Provide the [X, Y] coordinate of the cell's center where the given text is located.  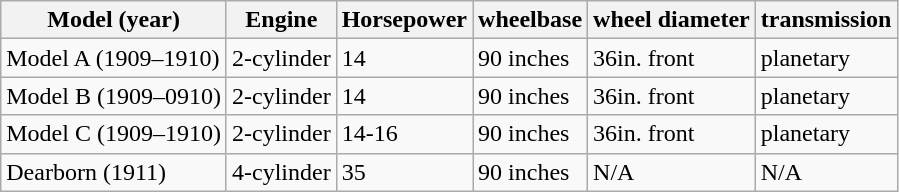
Horsepower [404, 20]
14-16 [404, 134]
wheelbase [530, 20]
Engine [281, 20]
wheel diameter [672, 20]
Model A (1909–1910) [114, 58]
Dearborn (1911) [114, 172]
Model (year) [114, 20]
4-cylinder [281, 172]
35 [404, 172]
Model B (1909–0910) [114, 96]
transmission [826, 20]
Model C (1909–1910) [114, 134]
